Locate the cell with the specified text and output its (X, Y) center coordinate. 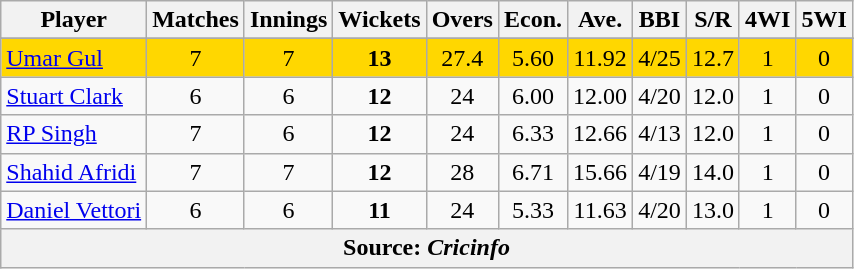
Stuart Clark (74, 96)
Shahid Afridi (74, 172)
11.92 (600, 58)
27.4 (462, 58)
13 (380, 58)
28 (462, 172)
5.60 (532, 58)
12.00 (600, 96)
4/13 (660, 134)
4/25 (660, 58)
5WI (824, 20)
Player (74, 20)
4/19 (660, 172)
Ave. (600, 20)
Source: Cricinfo (427, 248)
11 (380, 210)
BBI (660, 20)
6.00 (532, 96)
Matches (196, 20)
S/R (712, 20)
Innings (288, 20)
12.66 (600, 134)
Overs (462, 20)
13.0 (712, 210)
6.33 (532, 134)
11.63 (600, 210)
5.33 (532, 210)
14.0 (712, 172)
RP Singh (74, 134)
Umar Gul (74, 58)
15.66 (600, 172)
4WI (767, 20)
6.71 (532, 172)
Daniel Vettori (74, 210)
Econ. (532, 20)
12.7 (712, 58)
Wickets (380, 20)
